From the cell containing the given text, extract its center point as (X, Y) coordinate. 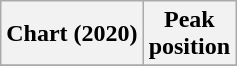
Chart (2020) (72, 34)
Peakposition (189, 34)
